Capture the cell that displays the provided text and extract its (X, Y) central coordinate. 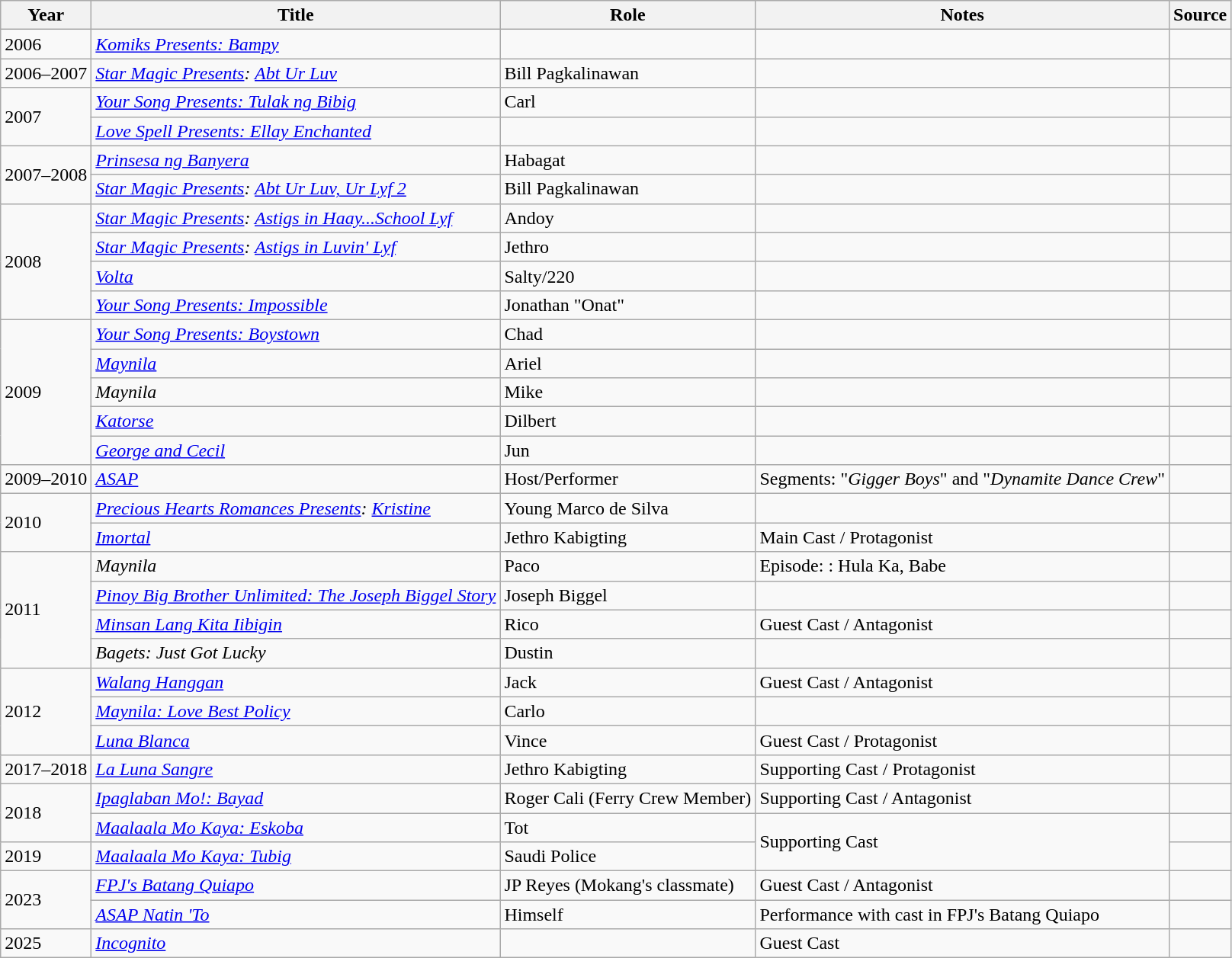
Joseph Biggel (628, 595)
Episode: : Hula Ka, Babe (962, 566)
Role (628, 15)
Chad (628, 334)
JP Reyes (Mokang's classmate) (628, 886)
2019 (46, 857)
George and Cecil (296, 450)
Saudi Police (628, 857)
Roger Cali (Ferry Crew Member) (628, 798)
2017–2018 (46, 769)
2006 (46, 44)
Segments: "Gigger Boys" and "Dynamite Dance Crew" (962, 479)
Supporting Cast / Protagonist (962, 769)
Komiks Presents: Bampy (296, 44)
2012 (46, 711)
Walang Hanggan (296, 682)
Maalaala Mo Kaya: Eskoba (296, 827)
Vince (628, 740)
Carl (628, 102)
Source (1200, 15)
Salty/220 (628, 276)
Maalaala Mo Kaya: Tubig (296, 857)
Rico (628, 624)
Your Song Presents: Tulak ng Bibig (296, 102)
2009 (46, 392)
Jack (628, 682)
Jonathan "Onat" (628, 305)
2023 (46, 900)
Bagets: Just Got Lucky (296, 653)
Jun (628, 450)
Pinoy Big Brother Unlimited: The Joseph Biggel Story (296, 595)
Ipaglaban Mo!: Bayad (296, 798)
Star Magic Presents: Abt Ur Luv, Ur Lyf 2 (296, 189)
Paco (628, 566)
Maynila: Love Best Policy (296, 711)
Supporting Cast / Antagonist (962, 798)
La Luna Sangre (296, 769)
Love Spell Presents: Ellay Enchanted (296, 131)
Host/Performer (628, 479)
Katorse (296, 421)
Jethro (628, 247)
Andoy (628, 218)
Guest Cast (962, 944)
2007 (46, 117)
Habagat (628, 160)
ASAP (296, 479)
Guest Cast / Protagonist (962, 740)
Prinsesa ng Banyera (296, 160)
2011 (46, 610)
2010 (46, 523)
Main Cast / Protagonist (962, 537)
Ariel (628, 364)
Supporting Cast (962, 841)
Your Song Presents: Impossible (296, 305)
2018 (46, 812)
2009–2010 (46, 479)
Carlo (628, 711)
Performance with cast in FPJ's Batang Quiapo (962, 915)
Your Song Presents: Boystown (296, 334)
Incognito (296, 944)
Star Magic Presents: Abt Ur Luv (296, 73)
Himself (628, 915)
Minsan Lang Kita Iibigin (296, 624)
2006–2007 (46, 73)
Dustin (628, 653)
Young Marco de Silva (628, 508)
Precious Hearts Romances Presents: Kristine (296, 508)
Star Magic Presents: Astigs in Haay...School Lyf (296, 218)
Star Magic Presents: Astigs in Luvin' Lyf (296, 247)
2007–2008 (46, 175)
FPJ's Batang Quiapo (296, 886)
Tot (628, 827)
2008 (46, 261)
Volta (296, 276)
Dilbert (628, 421)
Mike (628, 392)
ASAP Natin 'To (296, 915)
Year (46, 15)
Imortal (296, 537)
Notes (962, 15)
Title (296, 15)
2025 (46, 944)
Luna Blanca (296, 740)
